Search for the cell housing the specified text and yield its [X, Y] center coordinate. 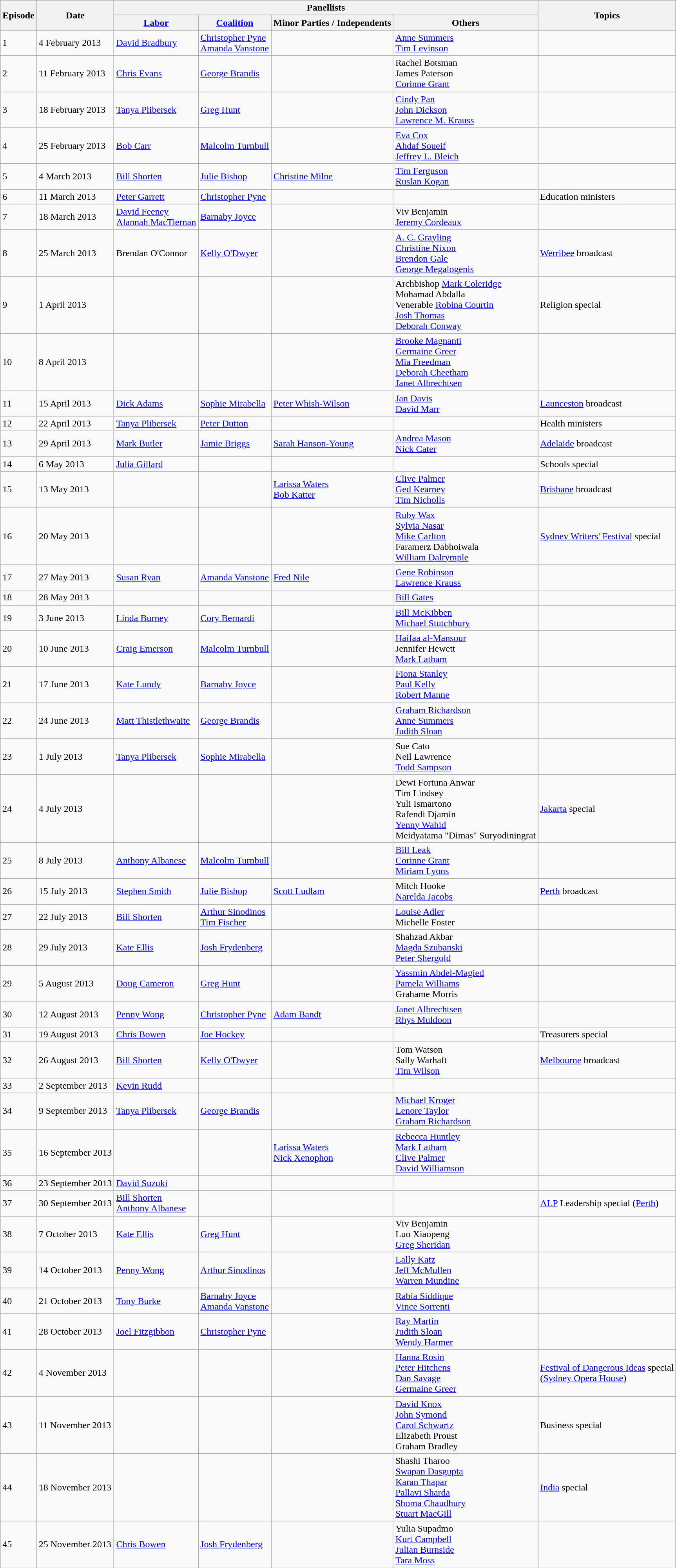
Brendan O'Connor [156, 253]
Linda Burney [156, 618]
11 November 2013 [75, 1425]
1 April 2013 [75, 305]
Mitch HookeNarelda Jacobs [466, 891]
Business special [607, 1425]
1 July 2013 [75, 757]
36 [18, 1183]
15 July 2013 [75, 891]
Minor Parties / Independents [332, 23]
23 September 2013 [75, 1183]
Anthony Albanese [156, 860]
20 [18, 649]
Health ministers [607, 424]
8 July 2013 [75, 860]
Rabia SiddiqueVince Sorrenti [466, 1301]
Lally KatzJeff McMullenWarren Mundine [466, 1270]
Bill Gates [466, 598]
Barnaby JoyceAmanda Vanstone [235, 1301]
17 June 2013 [75, 685]
25 [18, 860]
25 February 2013 [75, 146]
Bill ShortenAnthony Albanese [156, 1203]
6 [18, 197]
Tim FergusonRuslan Kogan [466, 176]
10 [18, 362]
28 October 2013 [75, 1331]
30 [18, 1014]
Arthur SinodinosTim Fischer [235, 916]
15 [18, 490]
12 [18, 424]
Topics [607, 15]
Fiona StanleyPaul KellyRobert Manne [466, 685]
2 September 2013 [75, 1086]
Cindy PanJohn DicksonLawrence M. Krauss [466, 110]
Date [75, 15]
44 [18, 1487]
16 September 2013 [75, 1152]
Panellists [326, 8]
Christine Milne [332, 176]
21 [18, 685]
Episode [18, 15]
34 [18, 1111]
13 May 2013 [75, 490]
4 February 2013 [75, 43]
25 March 2013 [75, 253]
27 May 2013 [75, 577]
11 February 2013 [75, 74]
25 November 2013 [75, 1545]
12 August 2013 [75, 1014]
4 July 2013 [75, 808]
Coalition [235, 23]
40 [18, 1301]
Tony Burke [156, 1301]
29 April 2013 [75, 444]
Rebecca HuntleyMark LathamClive PalmerDavid Williamson [466, 1152]
Andrea MasonNick Cater [466, 444]
Graham RichardsonAnne SummersJudith Sloan [466, 721]
28 [18, 948]
20 May 2013 [75, 536]
6 May 2013 [75, 464]
38 [18, 1234]
Brooke MagnantiGermaine GreerMia FreedmanDeborah CheethamJanet Albrechtsen [466, 362]
Arthur Sinodinos [235, 1270]
Peter Whish-Wilson [332, 403]
Education ministers [607, 197]
18 March 2013 [75, 217]
Ray MartinJudith SloanWendy Harmer [466, 1331]
Amanda Vanstone [235, 577]
Craig Emerson [156, 649]
Kevin Rudd [156, 1086]
Susan Ryan [156, 577]
Christopher PyneAmanda Vanstone [235, 43]
Brisbane broadcast [607, 490]
Adam Bandt [332, 1014]
Shahzad AkbarMagda SzubanskiPeter Shergold [466, 948]
Bill McKibbenMichael Stutchbury [466, 618]
45 [18, 1545]
Sarah Hanson-Young [332, 444]
42 [18, 1373]
26 [18, 891]
16 [18, 536]
15 April 2013 [75, 403]
43 [18, 1425]
23 [18, 757]
Janet AlbrechtsenRhys Muldoon [466, 1014]
Fred Nile [332, 577]
8 [18, 253]
Labor [156, 23]
ALP Leadership special (Perth) [607, 1203]
Bill LeakCorinne GrantMiriam Lyons [466, 860]
Gene RobinsonLawrence Krauss [466, 577]
Archbishop Mark ColeridgeMohamad AbdallaVenerable Robina CourtinJosh ThomasDeborah Conway [466, 305]
4 [18, 146]
41 [18, 1331]
Perth broadcast [607, 891]
5 [18, 176]
Schools special [607, 464]
Jakarta special [607, 808]
Eva CoxAhdaf SoueifJeffrey L. Bleich [466, 146]
David Bradbury [156, 43]
39 [18, 1270]
37 [18, 1203]
14 [18, 464]
Joe Hockey [235, 1035]
Clive PalmerGed KearneyTim Nicholls [466, 490]
17 [18, 577]
Joel Fitzgibbon [156, 1331]
Chris Evans [156, 74]
11 [18, 403]
30 September 2013 [75, 1203]
Ruby WaxSylvia NasarMike CarltonFaramerz DabhoiwalaWilliam Dalrymple [466, 536]
Anne SummersTim Levinson [466, 43]
Launceston broadcast [607, 403]
22 [18, 721]
18 November 2013 [75, 1487]
Julia Gillard [156, 464]
Jamie Briggs [235, 444]
Bob Carr [156, 146]
29 [18, 984]
4 March 2013 [75, 176]
Hanna RosinPeter HitchensDan SavageGermaine Greer [466, 1373]
Sydney Writers' Festival special [607, 536]
Peter Dutton [235, 424]
18 [18, 598]
Peter Garrett [156, 197]
Festival of Dangerous Ideas special(Sydney Opera House) [607, 1373]
21 October 2013 [75, 1301]
22 April 2013 [75, 424]
Tom WatsonSally WarhaftTim Wilson [466, 1060]
Louise AdlerMichelle Foster [466, 916]
4 November 2013 [75, 1373]
David Suzuki [156, 1183]
24 [18, 808]
2 [18, 74]
7 [18, 217]
Dick Adams [156, 403]
13 [18, 444]
David KnoxJohn SymondCarol SchwartzElizabeth ProustGraham Bradley [466, 1425]
31 [18, 1035]
3 June 2013 [75, 618]
Treasurers special [607, 1035]
Viv BenjaminLuo XiaopengGreg Sheridan [466, 1234]
Larissa WatersBob Katter [332, 490]
Kate Lundy [156, 685]
1 [18, 43]
19 August 2013 [75, 1035]
11 March 2013 [75, 197]
35 [18, 1152]
David FeeneyAlannah MacTiernan [156, 217]
24 June 2013 [75, 721]
Yulia SupadmoKurt CampbellJulian BurnsideTara Moss [466, 1545]
18 February 2013 [75, 110]
9 September 2013 [75, 1111]
Michael KrogerLenore TaylorGraham Richardson [466, 1111]
Rachel BotsmanJames PatersonCorinne Grant [466, 74]
Doug Cameron [156, 984]
32 [18, 1060]
3 [18, 110]
27 [18, 916]
Matt Thistlethwaite [156, 721]
Dewi Fortuna AnwarTim LindseyYuli IsmartonoRafendi DjaminYenny WahidMeidyatama "Dimas" Suryodiningrat [466, 808]
Scott Ludlam [332, 891]
26 August 2013 [75, 1060]
5 August 2013 [75, 984]
14 October 2013 [75, 1270]
Mark Butler [156, 444]
A. C. GraylingChristine NixonBrendon GaleGeorge Megalogenis [466, 253]
7 October 2013 [75, 1234]
Jan DavisDavid Marr [466, 403]
Cory Bernardi [235, 618]
Stephen Smith [156, 891]
Religion special [607, 305]
Shashi TharooSwapan DasguptaKaran ThaparPallavi ShardaShoma ChaudhuryStuart MacGill [466, 1487]
Sue CatoNeil LawrenceTodd Sampson [466, 757]
India special [607, 1487]
Melbourne broadcast [607, 1060]
Yassmin Abdel-MagiedPamela WilliamsGrahame Morris [466, 984]
29 July 2013 [75, 948]
Larissa WatersNick Xenophon [332, 1152]
Werribee broadcast [607, 253]
10 June 2013 [75, 649]
33 [18, 1086]
19 [18, 618]
Viv BenjaminJeremy Cordeaux [466, 217]
Haifaa al-MansourJennifer HewettMark Latham [466, 649]
Others [466, 23]
28 May 2013 [75, 598]
Adelaide broadcast [607, 444]
22 July 2013 [75, 916]
9 [18, 305]
8 April 2013 [75, 362]
